Search for the cell housing the specified text and yield its [x, y] center coordinate. 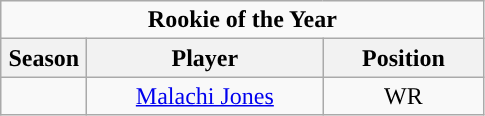
Rookie of the Year [242, 20]
Position [404, 58]
Season [44, 58]
WR [404, 96]
Player [205, 58]
Malachi Jones [205, 96]
